Capture the cell that displays the provided text and extract its [x, y] central coordinate. 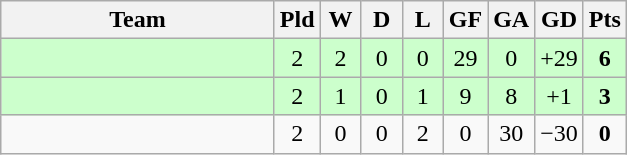
+29 [560, 58]
30 [512, 134]
W [340, 20]
L [422, 20]
Team [138, 20]
Pld [297, 20]
29 [465, 58]
3 [604, 96]
9 [465, 96]
Pts [604, 20]
+1 [560, 96]
GF [465, 20]
6 [604, 58]
−30 [560, 134]
GA [512, 20]
8 [512, 96]
D [382, 20]
GD [560, 20]
